Provide the (x, y) coordinate of the cell's center where the given text is located.  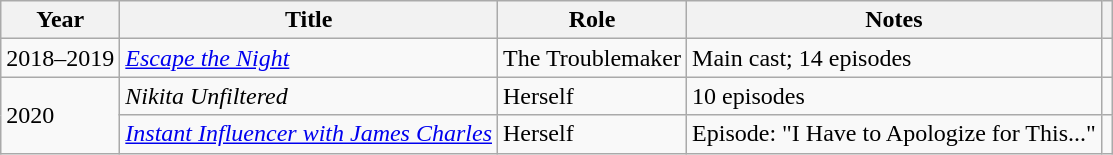
2020 (60, 115)
Role (592, 20)
Episode: "I Have to Apologize for This..." (894, 134)
Main cast; 14 episodes (894, 58)
10 episodes (894, 96)
Instant Influencer with James Charles (309, 134)
Title (309, 20)
Escape the Night (309, 58)
Notes (894, 20)
Nikita Unfiltered (309, 96)
2018–2019 (60, 58)
The Troublemaker (592, 58)
Year (60, 20)
